Return [X, Y] of the center of cell containing provided text 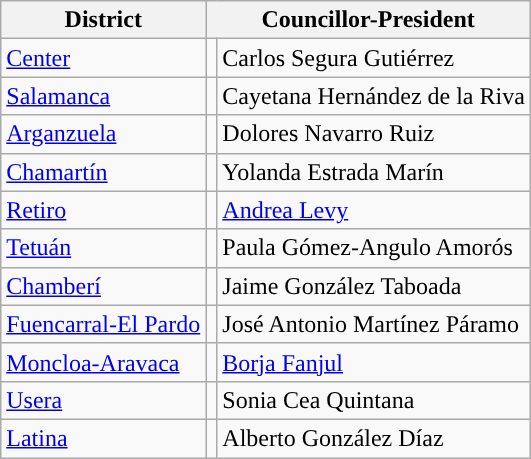
José Antonio Martínez Páramo [374, 324]
Salamanca [104, 96]
Alberto González Díaz [374, 438]
Chamberí [104, 286]
Carlos Segura Gutiérrez [374, 58]
Tetuán [104, 248]
Latina [104, 438]
Councillor-President [368, 20]
Center [104, 58]
Usera [104, 400]
Sonia Cea Quintana [374, 400]
Cayetana Hernández de la Riva [374, 96]
Jaime González Taboada [374, 286]
Paula Gómez-Angulo Amorós [374, 248]
Dolores Navarro Ruiz [374, 134]
Retiro [104, 210]
Fuencarral-El Pardo [104, 324]
District [104, 20]
Andrea Levy [374, 210]
Moncloa-Aravaca [104, 362]
Arganzuela [104, 134]
Yolanda Estrada Marín [374, 172]
Chamartín [104, 172]
Borja Fanjul [374, 362]
